Determine the (x, y) coordinate at the center of the cell enclosing the given text.  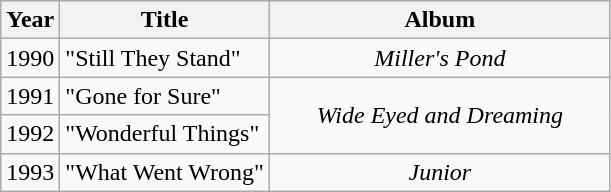
Album (440, 20)
"Gone for Sure" (165, 96)
Miller's Pond (440, 58)
"Wonderful Things" (165, 134)
1991 (30, 96)
Title (165, 20)
1992 (30, 134)
"Still They Stand" (165, 58)
Junior (440, 172)
Year (30, 20)
1990 (30, 58)
Wide Eyed and Dreaming (440, 115)
"What Went Wrong" (165, 172)
1993 (30, 172)
